Provide the (X, Y) coordinate of the cell's center where the given text is located.  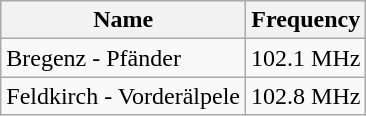
Frequency (306, 20)
Name (124, 20)
Feldkirch - Vorderälpele (124, 96)
102.1 MHz (306, 58)
Bregenz - Pfänder (124, 58)
102.8 MHz (306, 96)
